Determine the [X, Y] coordinate at the center of the cell enclosing the given text.  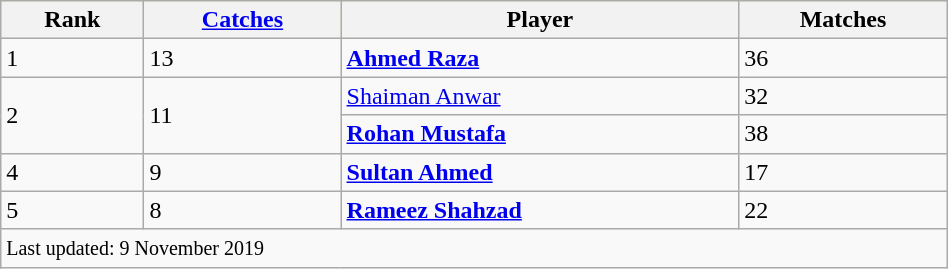
Sultan Ahmed [540, 172]
Player [540, 20]
5 [72, 210]
11 [242, 115]
4 [72, 172]
36 [844, 58]
Shaiman Anwar [540, 96]
8 [242, 210]
38 [844, 134]
Matches [844, 20]
Rank [72, 20]
9 [242, 172]
32 [844, 96]
13 [242, 58]
1 [72, 58]
Ahmed Raza [540, 58]
Catches [242, 20]
22 [844, 210]
17 [844, 172]
Last updated: 9 November 2019 [474, 248]
Rohan Mustafa [540, 134]
Rameez Shahzad [540, 210]
2 [72, 115]
